Identify which cell holds the provided text, then report its (x, y) central coordinate. 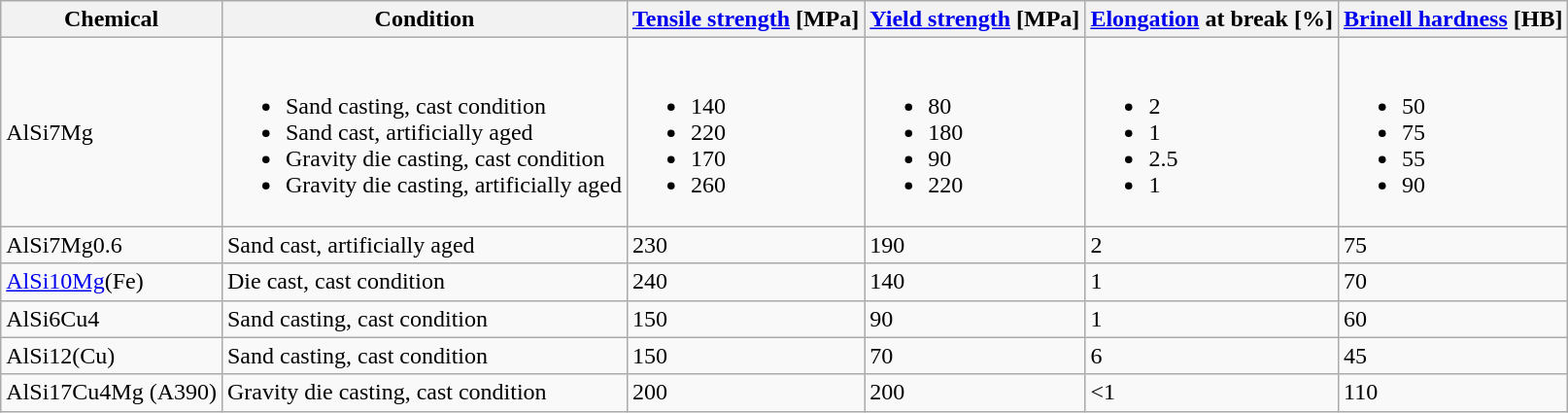
212.51 (1212, 132)
Sand cast, artificially aged (424, 245)
AlSi7Mg0.6 (112, 245)
140220170260 (745, 132)
Condition (424, 19)
Yield strength [MPa] (975, 19)
<1 (1212, 393)
Die cast, cast condition (424, 282)
AlSi7Mg (112, 132)
90 (975, 319)
AlSi6Cu4 (112, 319)
Brinell hardness [HB] (1452, 19)
140 (975, 282)
AlSi17Cu4Mg (A390) (112, 393)
45 (1452, 356)
110 (1452, 393)
50755590 (1452, 132)
Sand casting, cast conditionSand cast, artificially agedGravity die casting, cast conditionGravity die casting, artificially aged (424, 132)
230 (745, 245)
2 (1212, 245)
240 (745, 282)
Chemical (112, 19)
60 (1452, 319)
AlSi12(Cu) (112, 356)
75 (1452, 245)
AlSi10Mg(Fe) (112, 282)
8018090220 (975, 132)
Elongation at break [%] (1212, 19)
Gravity die casting, cast condition (424, 393)
190 (975, 245)
Tensile strength [MPa] (745, 19)
6 (1212, 356)
